From the cell containing the given text, extract its center point as (x, y) coordinate. 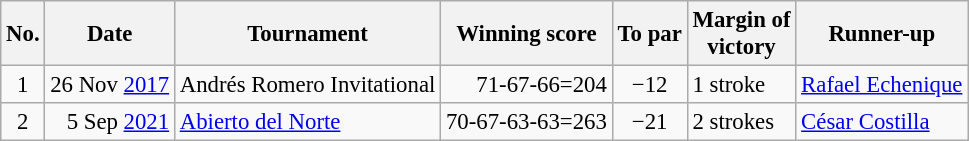
To par (650, 34)
Abierto del Norte (307, 122)
Margin ofvictory (742, 34)
−12 (650, 85)
70-67-63-63=263 (527, 122)
Date (110, 34)
No. (23, 34)
−21 (650, 122)
Andrés Romero Invitational (307, 85)
5 Sep 2021 (110, 122)
1 stroke (742, 85)
1 (23, 85)
Winning score (527, 34)
2 strokes (742, 122)
71-67-66=204 (527, 85)
Rafael Echenique (882, 85)
Tournament (307, 34)
César Costilla (882, 122)
Runner-up (882, 34)
26 Nov 2017 (110, 85)
2 (23, 122)
